Determine the [x, y] coordinate at the center of the cell enclosing the given text.  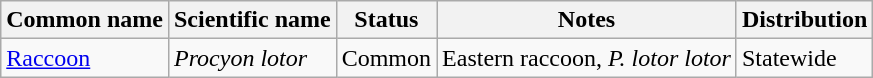
Eastern raccoon, P. lotor lotor [587, 58]
Status [386, 20]
Common [386, 58]
Scientific name [252, 20]
Distribution [804, 20]
Notes [587, 20]
Procyon lotor [252, 58]
Raccoon [85, 58]
Common name [85, 20]
Statewide [804, 58]
